Provide the [X, Y] coordinate of the cell's center where the given text is located.  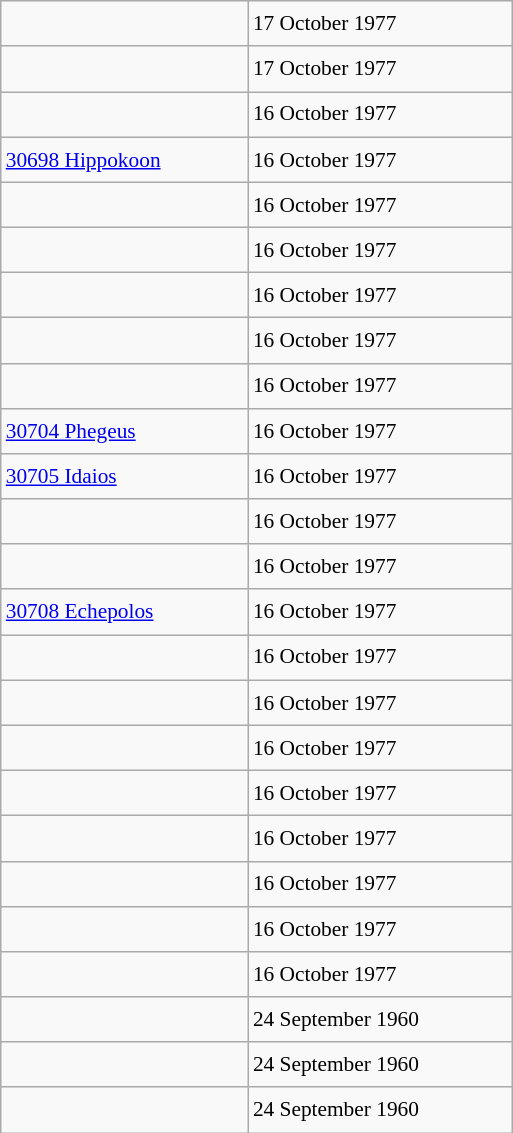
30705 Idaios [124, 476]
30708 Echepolos [124, 612]
30704 Phegeus [124, 430]
30698 Hippokoon [124, 160]
